Detect which cell encompasses the target text, then output its (X, Y) center coordinate. 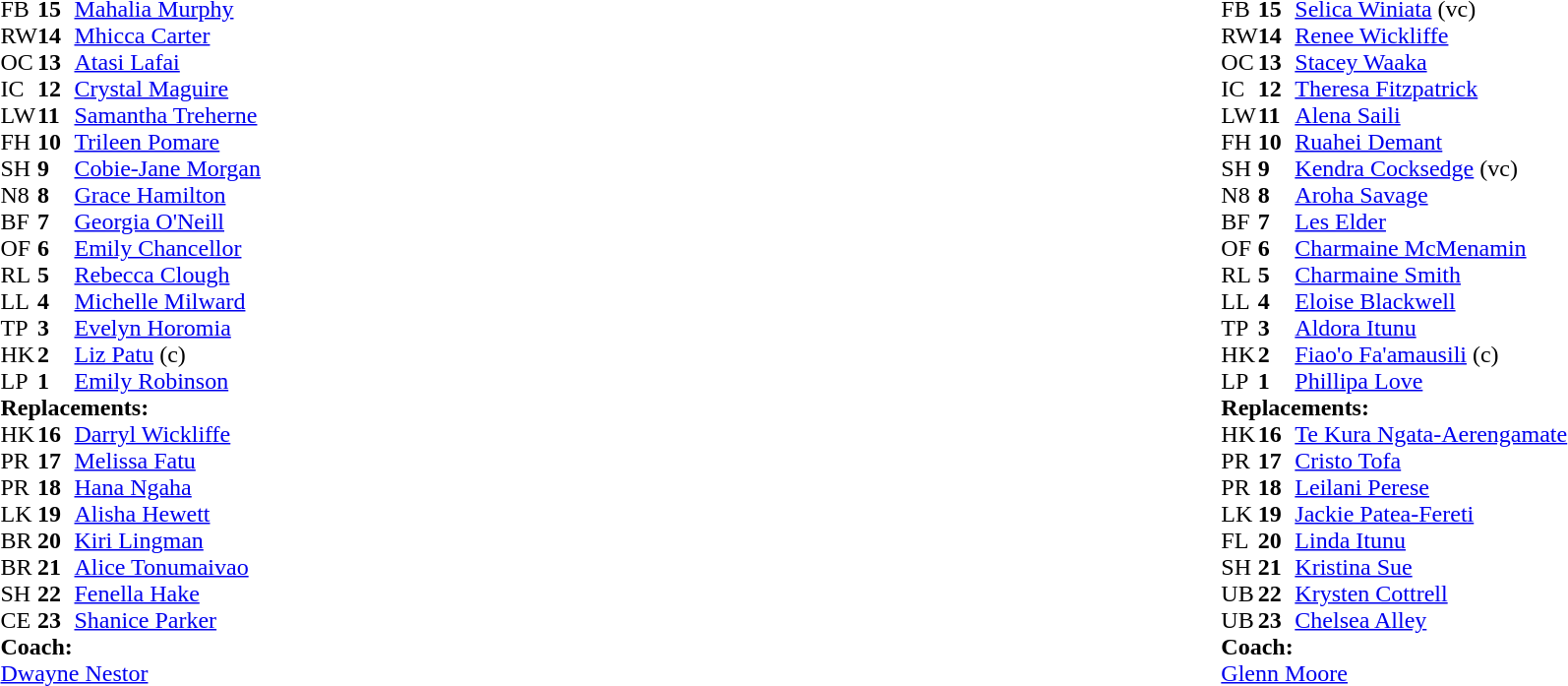
Linda Itunu (1430, 541)
Michelle Milward (168, 301)
Te Kura Ngata-Aerengamate (1430, 435)
Alisha Hewett (168, 514)
Jackie Patea-Fereti (1430, 514)
Shanice Parker (168, 620)
Alena Saili (1430, 116)
Phillipa Love (1430, 382)
Ruahei Demant (1430, 142)
Georgia O'Neill (168, 222)
Evelyn Horomia (168, 329)
Les Elder (1430, 222)
Cobie-Jane Morgan (168, 169)
Chelsea Alley (1430, 620)
Stacey Waaka (1430, 63)
Fenella Hake (168, 594)
Renee Wickliffe (1430, 35)
Eloise Blackwell (1430, 301)
Emily Chancellor (168, 248)
Trileen Pomare (168, 142)
Cristo Tofa (1430, 461)
Alice Tonumaivao (168, 567)
Atasi Lafai (168, 63)
Liz Patu (c) (168, 354)
Charmaine McMenamin (1430, 248)
Charmaine Smith (1430, 276)
Crystal Maguire (168, 89)
Kendra Cocksedge (vc) (1430, 169)
Dwayne Nestor (130, 673)
Aroha Savage (1430, 195)
Kiri Lingman (168, 541)
Glenn Moore (1394, 673)
Emily Robinson (168, 382)
Leilani Perese (1430, 488)
Kristina Sue (1430, 567)
Darryl Wickliffe (168, 435)
Samantha Treherne (168, 116)
Melissa Fatu (168, 461)
CE (19, 620)
FL (1239, 541)
Krysten Cottrell (1430, 594)
Hana Ngaha (168, 488)
Theresa Fitzpatrick (1430, 89)
Aldora Itunu (1430, 329)
Grace Hamilton (168, 195)
Mhicca Carter (168, 35)
Rebecca Clough (168, 276)
Fiao'o Fa'amausili (c) (1430, 354)
